Identify which cell holds the provided text, then report its (X, Y) central coordinate. 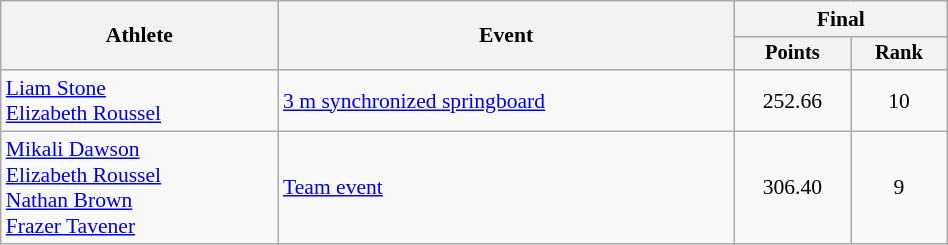
Final (840, 19)
Rank (900, 54)
10 (900, 100)
252.66 (792, 100)
306.40 (792, 188)
3 m synchronized springboard (506, 100)
Points (792, 54)
Event (506, 36)
Team event (506, 188)
Liam StoneElizabeth Roussel (140, 100)
Mikali DawsonElizabeth RousselNathan BrownFrazer Tavener (140, 188)
9 (900, 188)
Athlete (140, 36)
